Capture the cell that displays the provided text and extract its [X, Y] central coordinate. 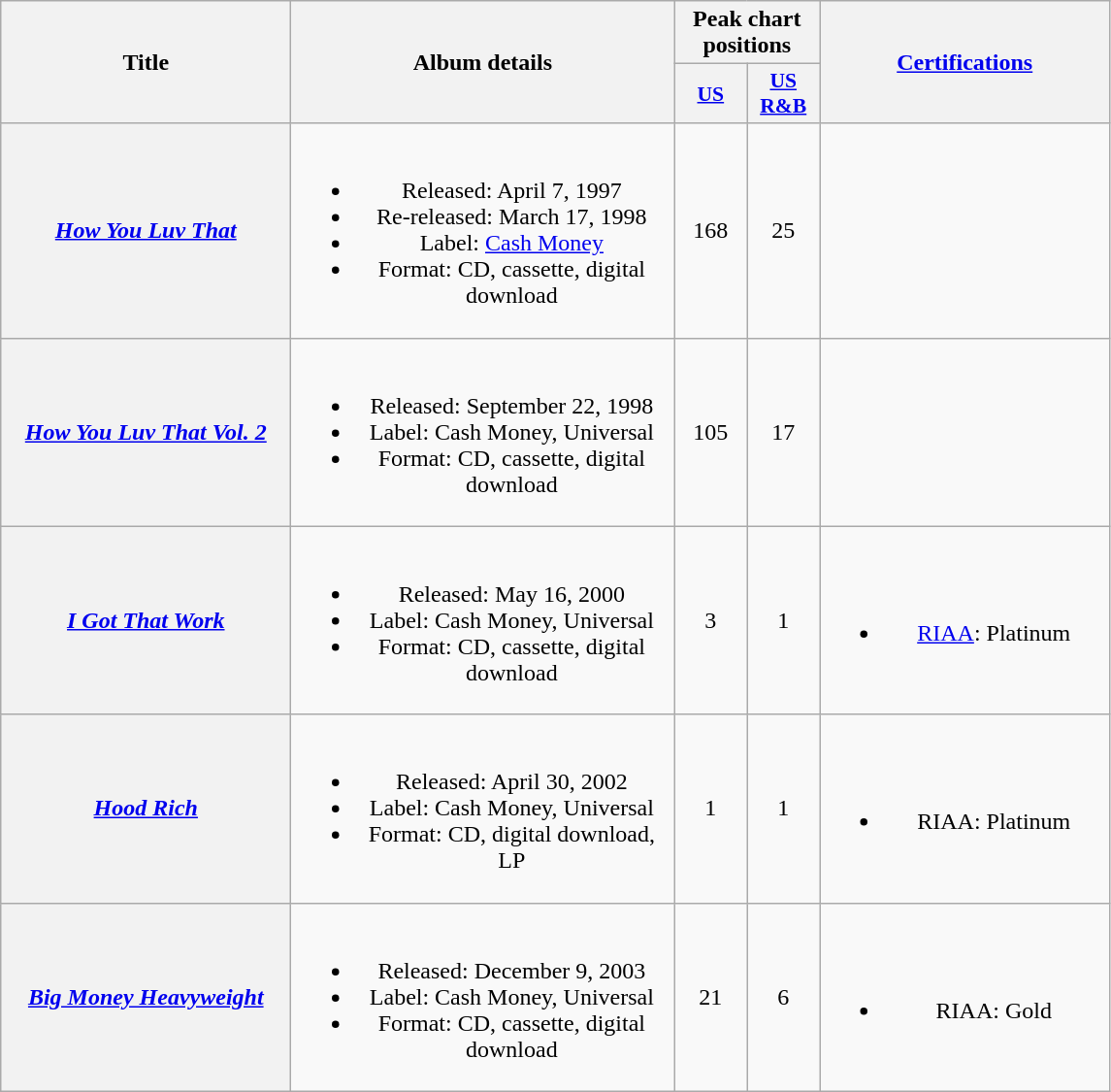
Peak chart positions [747, 33]
Released: September 22, 1998Label: Cash Money, UniversalFormat: CD, cassette, digital download [483, 432]
Big Money Heavyweight [146, 997]
25 [784, 231]
Hood Rich [146, 809]
Album details [483, 62]
3 [710, 620]
How You Luv That [146, 231]
168 [710, 231]
17 [784, 432]
Certifications [964, 62]
Released: April 7, 1997Re-released: March 17, 1998Label: Cash MoneyFormat: CD, cassette, digital download [483, 231]
21 [710, 997]
Released: May 16, 2000Label: Cash Money, UniversalFormat: CD, cassette, digital download [483, 620]
US R&B [784, 93]
Released: December 9, 2003Label: Cash Money, UniversalFormat: CD, cassette, digital download [483, 997]
Title [146, 62]
105 [710, 432]
How You Luv That Vol. 2 [146, 432]
US [710, 93]
6 [784, 997]
Released: April 30, 2002Label: Cash Money, UniversalFormat: CD, digital download, LP [483, 809]
I Got That Work [146, 620]
RIAA: Gold [964, 997]
